Identify which cell holds the provided text, then report its [X, Y] central coordinate. 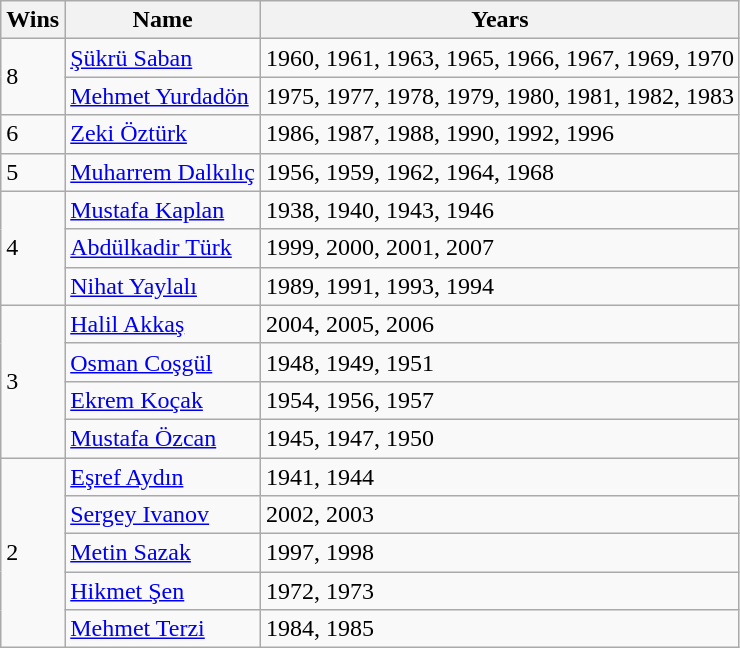
3 [33, 381]
Mehmet Yurdadön [163, 96]
Zeki Öztürk [163, 134]
2004, 2005, 2006 [500, 324]
1986, 1987, 1988, 1990, 1992, 1996 [500, 134]
1984, 1985 [500, 629]
Name [163, 20]
Abdülkadir Türk [163, 248]
Mehmet Terzi [163, 629]
1999, 2000, 2001, 2007 [500, 248]
Halil Akkaş [163, 324]
Osman Coşgül [163, 362]
1997, 1998 [500, 553]
Muharrem Dalkılıç [163, 172]
Hikmet Şen [163, 591]
1956, 1959, 1962, 1964, 1968 [500, 172]
1941, 1944 [500, 477]
Eşref Aydın [163, 477]
Years [500, 20]
Wins [33, 20]
Sergey Ivanov [163, 515]
1938, 1940, 1943, 1946 [500, 210]
1948, 1949, 1951 [500, 362]
1975, 1977, 1978, 1979, 1980, 1981, 1982, 1983 [500, 96]
5 [33, 172]
1945, 1947, 1950 [500, 438]
Ekrem Koçak [163, 400]
2 [33, 553]
1954, 1956, 1957 [500, 400]
1972, 1973 [500, 591]
Mustafa Özcan [163, 438]
6 [33, 134]
1989, 1991, 1993, 1994 [500, 286]
Nihat Yaylalı [163, 286]
8 [33, 77]
4 [33, 248]
Şükrü Saban [163, 58]
Metin Sazak [163, 553]
1960, 1961, 1963, 1965, 1966, 1967, 1969, 1970 [500, 58]
Mustafa Kaplan [163, 210]
2002, 2003 [500, 515]
